Pinpoint the cell where the given text exists, returning its [X, Y] midpoint coordinate. 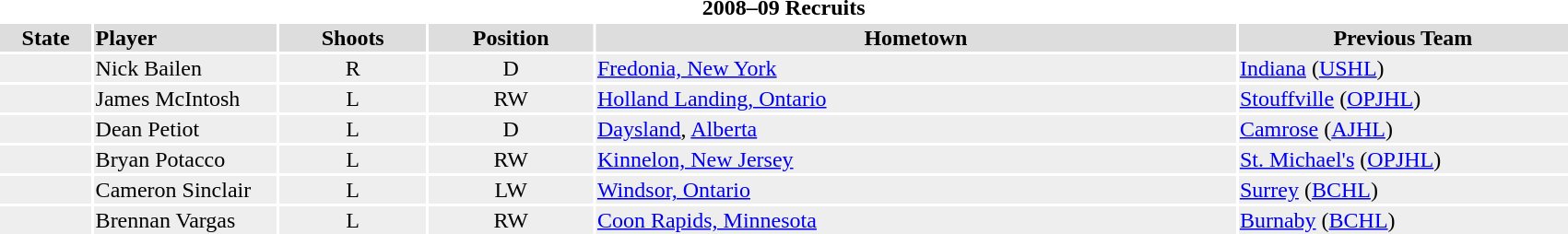
Player [185, 38]
Surrey (BCHL) [1403, 190]
James McIntosh [185, 99]
Previous Team [1403, 38]
Bryan Potacco [185, 159]
Daysland, Alberta [915, 129]
Stouffville (OPJHL) [1403, 99]
Hometown [915, 38]
State [46, 38]
Cameron Sinclair [185, 190]
Windsor, Ontario [915, 190]
Shoots [352, 38]
Indiana (USHL) [1403, 68]
LW [511, 190]
St. Michael's (OPJHL) [1403, 159]
R [352, 68]
Position [511, 38]
Coon Rapids, Minnesota [915, 220]
Kinnelon, New Jersey [915, 159]
Holland Landing, Ontario [915, 99]
Camrose (AJHL) [1403, 129]
Burnaby (BCHL) [1403, 220]
Brennan Vargas [185, 220]
Dean Petiot [185, 129]
Fredonia, New York [915, 68]
Nick Bailen [185, 68]
